Capture the cell that displays the provided text and extract its (X, Y) central coordinate. 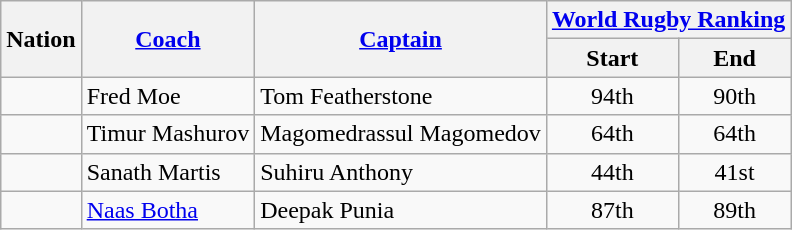
Start (612, 58)
94th (612, 96)
End (734, 58)
Naas Botha (168, 210)
Tom Featherstone (401, 96)
Magomedrassul Magomedov (401, 134)
87th (612, 210)
Timur Mashurov (168, 134)
89th (734, 210)
Nation (41, 39)
Sanath Martis (168, 172)
Suhiru Anthony (401, 172)
41st (734, 172)
Coach (168, 39)
Deepak Punia (401, 210)
Fred Moe (168, 96)
Captain (401, 39)
World Rugby Ranking (668, 20)
44th (612, 172)
90th (734, 96)
